Output the [x, y] coordinate of the center of the cell containing the given text.  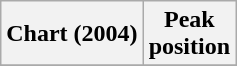
Chart (2004) [72, 34]
Peakposition [189, 34]
